Locate the cell with the specified text and output its [x, y] center coordinate. 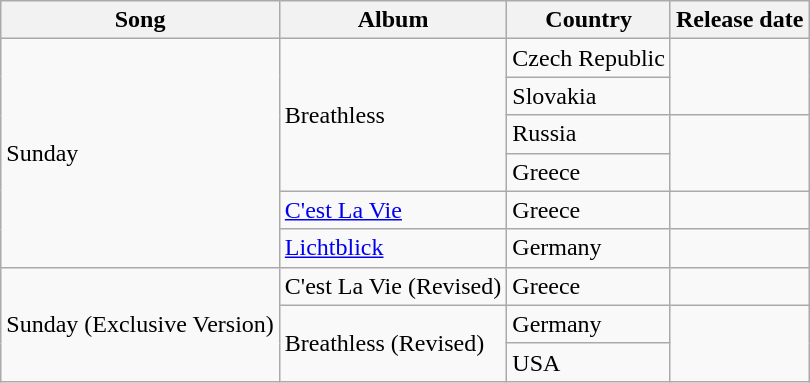
Release date [739, 20]
Sunday (Exclusive Version) [140, 324]
Breathless [392, 115]
C'est La Vie [392, 210]
USA [589, 362]
Breathless (Revised) [392, 343]
Czech Republic [589, 58]
Country [589, 20]
Russia [589, 134]
Slovakia [589, 96]
C'est La Vie (Revised) [392, 286]
Album [392, 20]
Lichtblick [392, 248]
Song [140, 20]
Sunday [140, 153]
